Return the (x, y) coordinate for the center point of the cell that contains the specified text.  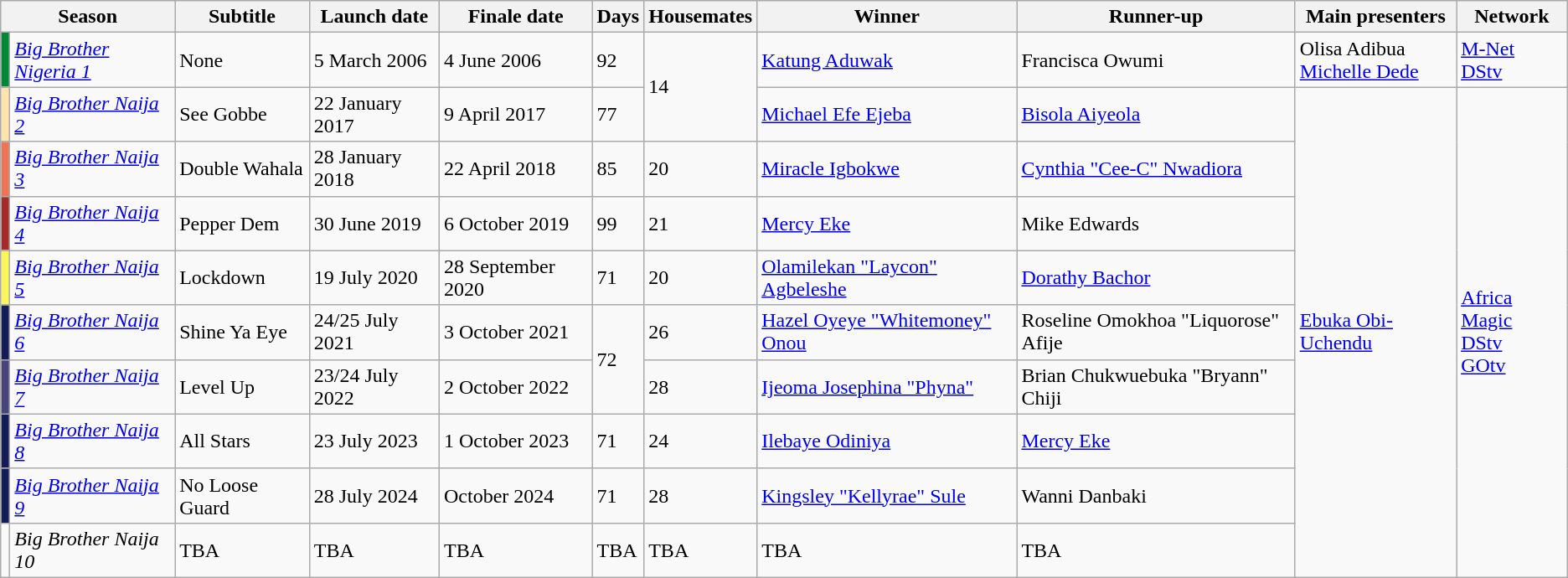
28 July 2024 (374, 496)
Subtitle (243, 17)
Ijeoma Josephina "Phyna" (887, 387)
85 (618, 169)
Olamilekan "Laycon" Agbeleshe (887, 278)
Winner (887, 17)
23 July 2023 (374, 441)
Mike Edwards (1156, 223)
28 September 2020 (515, 278)
Africa MagicDStvGOtv (1513, 333)
Network (1513, 17)
Big Brother Naija 4 (92, 223)
Big Brother Naija 7 (92, 387)
24 (700, 441)
72 (618, 359)
Big Brother Naija 9 (92, 496)
4 June 2006 (515, 60)
28 January 2018 (374, 169)
Francisca Owumi (1156, 60)
October 2024 (515, 496)
Miracle Igbokwe (887, 169)
Ebuka Obi-Uchendu (1375, 333)
24/25 July 2021 (374, 332)
Dorathy Bachor (1156, 278)
26 (700, 332)
M-NetDStv (1513, 60)
5 March 2006 (374, 60)
Runner-up (1156, 17)
Ilebaye Odiniya (887, 441)
Big Brother Naija 3 (92, 169)
Kingsley "Kellyrae" Sule (887, 496)
Housemates (700, 17)
23/24 July 2022 (374, 387)
See Gobbe (243, 114)
Big Brother Naija 2 (92, 114)
19 July 2020 (374, 278)
Roseline Omokhoa "Liquorose" Afije (1156, 332)
6 October 2019 (515, 223)
Pepper Dem (243, 223)
Launch date (374, 17)
22 January 2017 (374, 114)
Finale date (515, 17)
77 (618, 114)
Olisa AdibuaMichelle Dede (1375, 60)
Lockdown (243, 278)
Wanni Danbaki (1156, 496)
None (243, 60)
1 October 2023 (515, 441)
Season (88, 17)
Double Wahala (243, 169)
Days (618, 17)
Main presenters (1375, 17)
9 April 2017 (515, 114)
Big Brother Naija 6 (92, 332)
14 (700, 87)
22 April 2018 (515, 169)
Level Up (243, 387)
Michael Efe Ejeba (887, 114)
Big Brother Nigeria 1 (92, 60)
30 June 2019 (374, 223)
Katung Aduwak (887, 60)
No Loose Guard (243, 496)
Big Brother Naija 8 (92, 441)
2 October 2022 (515, 387)
21 (700, 223)
3 October 2021 (515, 332)
Big Brother Naija 5 (92, 278)
Bisola Aiyeola (1156, 114)
92 (618, 60)
Shine Ya Eye (243, 332)
All Stars (243, 441)
Cynthia "Cee-C" Nwadiora (1156, 169)
99 (618, 223)
Brian Chukwuebuka "Bryann"Chiji (1156, 387)
Hazel Oyeye "Whitemoney" Onou (887, 332)
Big Brother Naija 10 (92, 550)
